Determine the [x, y] coordinate at the center of the cell enclosing the given text.  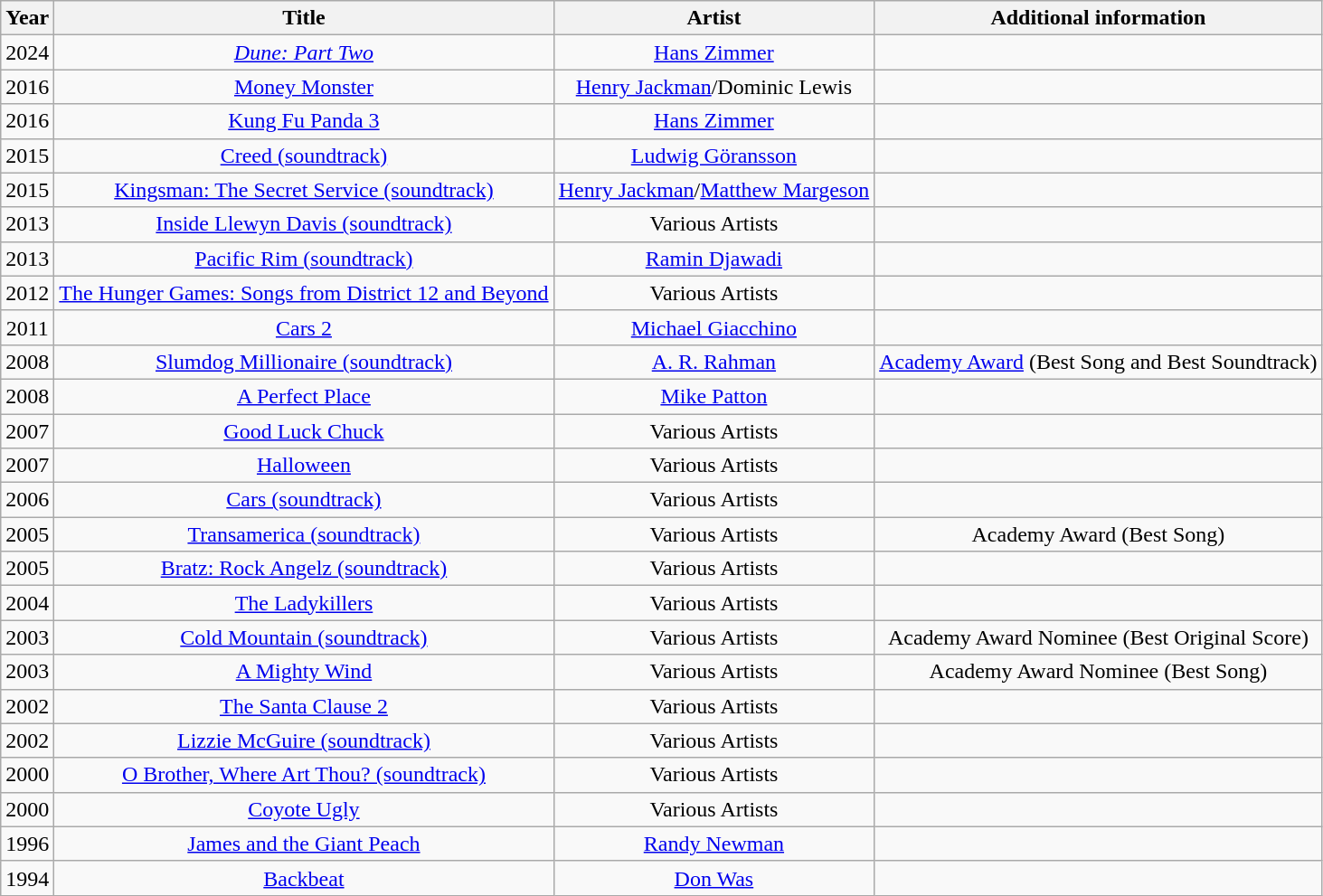
2011 [27, 327]
Backbeat [304, 878]
Ludwig Göransson [714, 156]
Bratz: Rock Angelz (soundtrack) [304, 569]
Academy Award Nominee (Best Original Score) [1098, 637]
Academy Award (Best Song and Best Soundtrack) [1098, 362]
2006 [27, 500]
Randy Newman [714, 844]
Cars (soundtrack) [304, 500]
Kingsman: The Secret Service (soundtrack) [304, 190]
The Ladykillers [304, 603]
Mike Patton [714, 396]
Michael Giacchino [714, 327]
Coyote Ugly [304, 809]
Cars 2 [304, 327]
Henry Jackman/Dominic Lewis [714, 87]
2024 [27, 52]
Money Monster [304, 87]
A Perfect Place [304, 396]
Academy Award (Best Song) [1098, 534]
Pacific Rim (soundtrack) [304, 259]
Transamerica (soundtrack) [304, 534]
Good Luck Chuck [304, 431]
Lizzie McGuire (soundtrack) [304, 740]
Don Was [714, 878]
2004 [27, 603]
James and the Giant Peach [304, 844]
A. R. Rahman [714, 362]
A Mighty Wind [304, 672]
Ramin Djawadi [714, 259]
Dune: Part Two [304, 52]
O Brother, Where Art Thou? (soundtrack) [304, 775]
Henry Jackman/Matthew Margeson [714, 190]
Academy Award Nominee (Best Song) [1098, 672]
Title [304, 18]
1994 [27, 878]
Year [27, 18]
Inside Llewyn Davis (soundtrack) [304, 224]
Additional information [1098, 18]
Kung Fu Panda 3 [304, 121]
The Santa Clause 2 [304, 706]
Halloween [304, 466]
Slumdog Millionaire (soundtrack) [304, 362]
Cold Mountain (soundtrack) [304, 637]
Artist [714, 18]
The Hunger Games: Songs from District 12 and Beyond [304, 293]
Creed (soundtrack) [304, 156]
1996 [27, 844]
2012 [27, 293]
